Locate the cell with the specified text and output its (x, y) center coordinate. 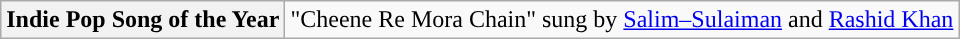
"Cheene Re Mora Chain" sung by Salim–Sulaiman and Rashid Khan (622, 20)
Indie Pop Song of the Year (143, 20)
